Identify which cell holds the provided text, then report its [x, y] central coordinate. 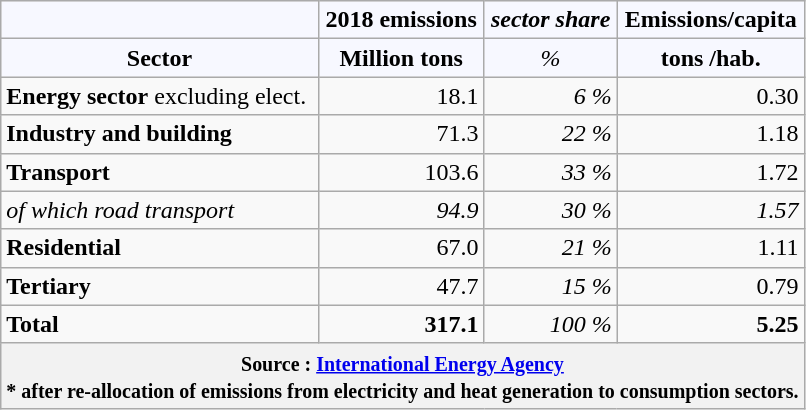
sector share [550, 20]
tons /hab. [710, 58]
1.57 [710, 210]
30 % [550, 210]
Source : International Energy Agency* after re-allocation of emissions from electricity and heat generation to consumption sectors. [402, 376]
0.79 [710, 286]
Total [160, 324]
Million tons [401, 58]
2018 emissions [401, 20]
1.11 [710, 248]
18.1 [401, 96]
15 % [550, 286]
94.9 [401, 210]
5.25 [710, 324]
21 % [550, 248]
Industry and building [160, 134]
of which road transport [160, 210]
317.1 [401, 324]
100 % [550, 324]
Tertiary [160, 286]
6 % [550, 96]
71.3 [401, 134]
0.30 [710, 96]
33 % [550, 172]
Residential [160, 248]
67.0 [401, 248]
Transport [160, 172]
Emissions/capita [710, 20]
22 % [550, 134]
% [550, 58]
Energy sector excluding elect. [160, 96]
Sector [160, 58]
1.72 [710, 172]
103.6 [401, 172]
47.7 [401, 286]
1.18 [710, 134]
